Capture the cell that displays the provided text and extract its (x, y) central coordinate. 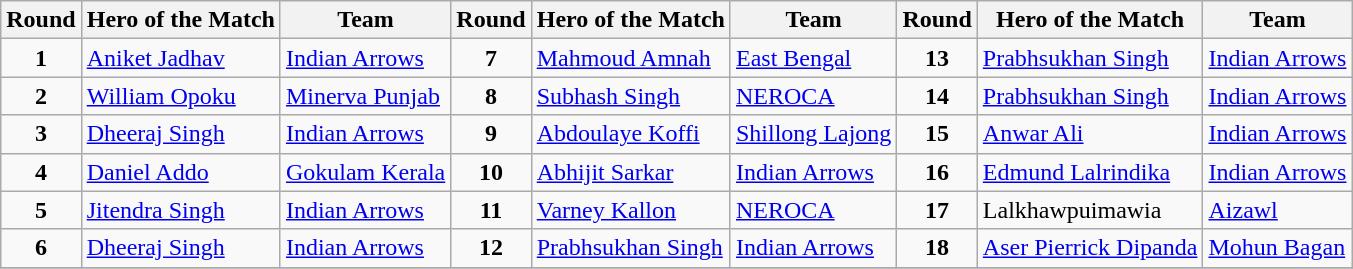
Jitendra Singh (180, 210)
4 (41, 172)
Aniket Jadhav (180, 58)
10 (491, 172)
6 (41, 248)
Daniel Addo (180, 172)
7 (491, 58)
Varney Kallon (630, 210)
Subhash Singh (630, 96)
East Bengal (813, 58)
Abhijit Sarkar (630, 172)
12 (491, 248)
9 (491, 134)
Aizawl (1278, 210)
Mohun Bagan (1278, 248)
8 (491, 96)
Gokulam Kerala (365, 172)
1 (41, 58)
14 (937, 96)
18 (937, 248)
15 (937, 134)
11 (491, 210)
2 (41, 96)
Mahmoud Amnah (630, 58)
Lalkhawpuimawia (1090, 210)
Minerva Punjab (365, 96)
Aser Pierrick Dipanda (1090, 248)
3 (41, 134)
Anwar Ali (1090, 134)
Abdoulaye Koffi (630, 134)
13 (937, 58)
17 (937, 210)
Shillong Lajong (813, 134)
William Opoku (180, 96)
16 (937, 172)
5 (41, 210)
Edmund Lalrindika (1090, 172)
